From the cell containing the given text, extract its center point as (x, y) coordinate. 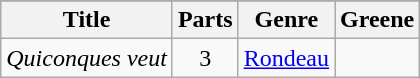
Rondeau (286, 58)
Greene (378, 20)
Genre (286, 20)
Parts (205, 20)
Quiconques veut (87, 58)
Title (87, 20)
3 (205, 58)
